Return the (X, Y) coordinate for the center point of the cell that contains the specified text.  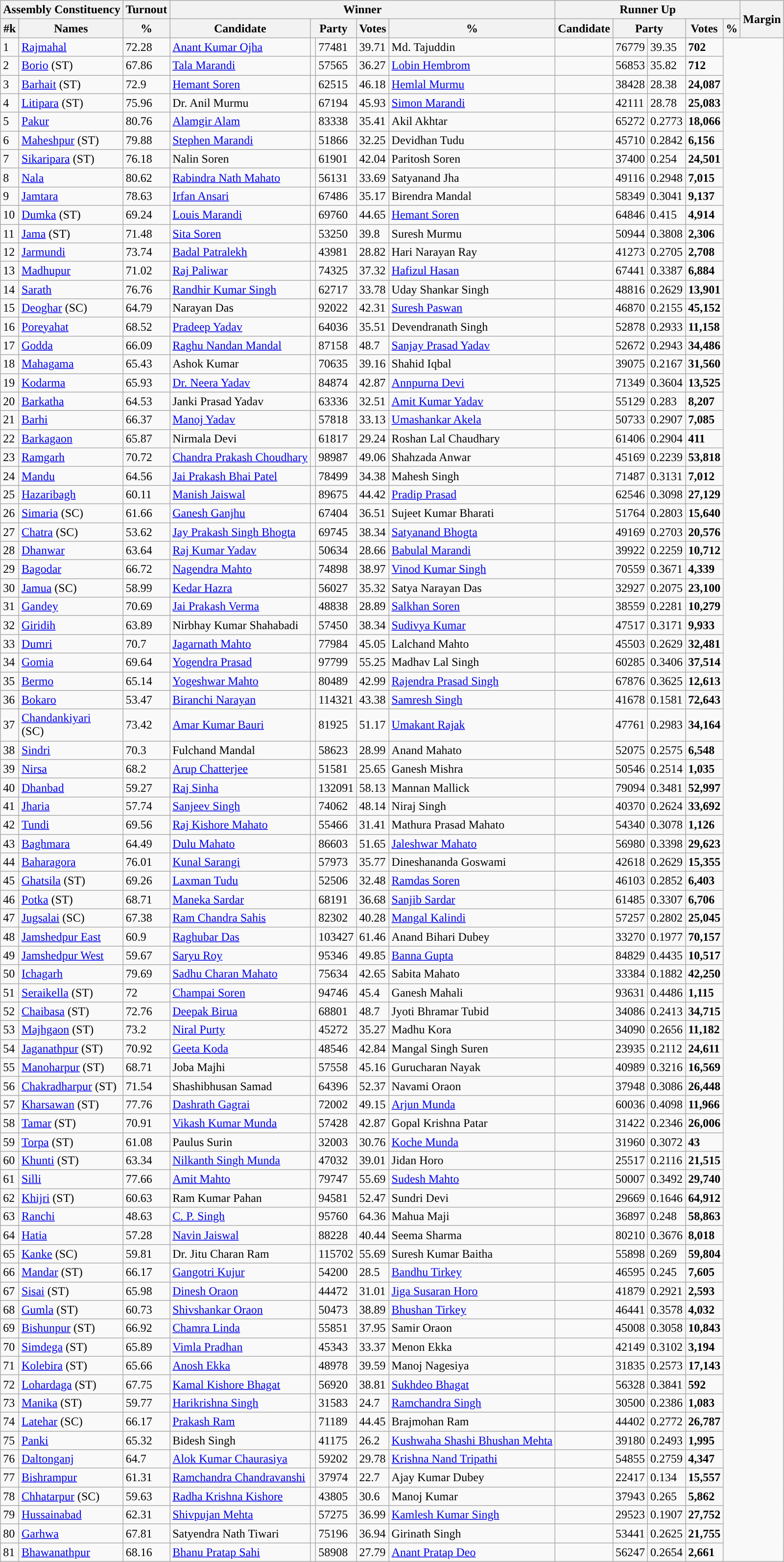
Koche Munda (472, 1142)
Simdega (ST) (71, 1347)
Sundri Devi (472, 1198)
61901 (336, 159)
Rajendra Prasad Singh (472, 681)
Madhu Kora (472, 1030)
Madhav Lal Singh (472, 662)
45343 (336, 1347)
34.38 (373, 476)
Barkatha (71, 401)
5,862 (704, 1496)
42.31 (373, 308)
0.283 (667, 401)
24.7 (373, 1403)
Salkhan Soren (472, 607)
Jiga Susaran Horo (472, 1291)
1,115 (704, 993)
0.2413 (667, 1011)
1 (10, 47)
8,207 (704, 401)
39075 (630, 364)
0.2983 (667, 725)
30.76 (373, 1142)
43981 (336, 252)
Baghmara (71, 843)
0.2155 (667, 308)
75.96 (146, 103)
115702 (336, 1254)
28.66 (373, 551)
1,126 (704, 825)
1,995 (704, 1440)
Samir Oraon (472, 1328)
33270 (630, 937)
39.01 (373, 1161)
36.27 (373, 66)
8 (10, 177)
59.77 (146, 1403)
52506 (336, 881)
17,143 (704, 1366)
64036 (336, 327)
33.37 (373, 1347)
44.65 (373, 215)
0.3671 (667, 569)
18,066 (704, 122)
Sujeet Kumar Bharati (472, 513)
48.63 (146, 1217)
66.37 (146, 420)
57257 (630, 918)
32,481 (704, 644)
0.3808 (667, 234)
Suresh Paswan (472, 308)
79094 (630, 787)
56131 (336, 177)
Sita Soren (240, 234)
Dr. Anil Murmu (240, 103)
41678 (630, 700)
Joba Majhi (240, 1067)
61.46 (373, 937)
9,933 (704, 625)
Nirbhay Kumar Shahabadi (240, 625)
65272 (630, 122)
Dr. Neera Yadav (240, 383)
4,914 (704, 215)
37948 (630, 1086)
Potka (ST) (71, 900)
55466 (336, 825)
Dumri (71, 644)
38 (10, 750)
Vinod Kumar Singh (472, 569)
13,525 (704, 383)
0.1977 (667, 937)
Janki Prasad Yadav (240, 401)
24,501 (704, 159)
49.06 (373, 457)
Dineshananda Goswami (472, 862)
66 (10, 1272)
Sindri (71, 750)
35.27 (373, 1030)
71487 (630, 476)
21,515 (704, 1161)
0.2842 (667, 140)
61.31 (146, 1478)
10,712 (704, 551)
Ramchandra Chandravanshi (240, 1478)
72,643 (704, 700)
31 (10, 607)
70.7 (146, 644)
Latehar (SC) (71, 1421)
49 (10, 955)
C. P. Singh (240, 1217)
1,035 (704, 769)
69760 (336, 215)
52 (10, 1011)
0.3171 (667, 625)
Sukhdeo Bhagat (472, 1384)
Jamtara (71, 196)
25,045 (704, 918)
Chandankiyari(SC) (71, 725)
66.72 (146, 569)
34090 (630, 1030)
62.31 (146, 1515)
53,818 (704, 457)
79 (10, 1515)
0.3041 (667, 196)
74062 (336, 806)
Mandu (71, 476)
38559 (630, 607)
57973 (336, 862)
47032 (336, 1161)
94746 (336, 993)
56980 (630, 843)
Bhawanathpur (71, 1552)
0.2075 (667, 588)
16,569 (704, 1067)
65.43 (146, 364)
0.2167 (667, 364)
Barhi (71, 420)
Hazaribagh (71, 494)
64,912 (704, 1198)
73.2 (146, 1030)
89675 (336, 494)
Manika (ST) (71, 1403)
Hari Narayan Ray (472, 252)
77 (10, 1478)
61406 (630, 439)
71349 (630, 383)
64.53 (146, 401)
Panki (71, 1440)
24,087 (704, 84)
0.3481 (667, 787)
Ganesh Ganjhu (240, 513)
52.37 (373, 1086)
0.269 (667, 1254)
74325 (336, 271)
80210 (630, 1235)
12 (10, 252)
48838 (336, 607)
45503 (630, 644)
20 (10, 401)
Navami Oraon (472, 1086)
45710 (630, 140)
46870 (630, 308)
33.78 (373, 290)
Litipara (ST) (71, 103)
Pradip Prasad (472, 494)
Jyoti Bhramar Tubid (472, 1011)
Mahua Maji (472, 1217)
28.89 (373, 607)
35.77 (373, 862)
53 (10, 1030)
67.38 (146, 918)
Manoj Nagesiya (472, 1366)
62717 (336, 290)
Jamshedpur East (71, 937)
Bhushan Tirkey (472, 1310)
77.66 (146, 1179)
60.11 (146, 494)
57.28 (146, 1235)
9,137 (704, 196)
45,152 (704, 308)
6,884 (704, 271)
62 (10, 1198)
67.81 (146, 1534)
Bishrampur (71, 1478)
Majhgaon (ST) (71, 1030)
0.4098 (667, 1104)
Girinath Singh (472, 1534)
22.7 (373, 1478)
25517 (630, 1161)
0.2575 (667, 750)
25.65 (373, 769)
0.3102 (667, 1347)
98987 (336, 457)
0.1882 (667, 974)
Tamar (ST) (71, 1123)
4 (10, 103)
Rajmahal (71, 47)
63336 (336, 401)
61.08 (146, 1142)
Sudesh Mahto (472, 1179)
Devidhan Tudu (472, 140)
65.98 (146, 1291)
70635 (336, 364)
Tundi (71, 825)
Bagodar (71, 569)
42618 (630, 862)
0.2514 (667, 769)
56328 (630, 1384)
70.3 (146, 750)
87158 (336, 345)
Dinesh Oraon (240, 1291)
67194 (336, 103)
19 (10, 383)
71 (10, 1366)
48546 (336, 1049)
75196 (336, 1534)
Ganesh Mahali (472, 993)
33.13 (373, 420)
67404 (336, 513)
Nirmala Devi (240, 439)
68.52 (146, 327)
62515 (336, 84)
47517 (630, 625)
Chakradharpur (ST) (71, 1086)
Lobin Hembrom (472, 66)
15,557 (704, 1478)
Nalin Soren (240, 159)
Sisai (ST) (71, 1291)
70.92 (146, 1049)
42.84 (373, 1049)
68 (10, 1310)
32.25 (373, 140)
0.3098 (667, 494)
57 (10, 1104)
31.01 (373, 1291)
Laxman Tudu (240, 881)
0.265 (667, 1496)
60285 (630, 662)
Hussainabad (71, 1515)
32003 (336, 1142)
82302 (336, 918)
0.3625 (667, 681)
55129 (630, 401)
Raj Sinha (240, 787)
10,279 (704, 607)
58,863 (704, 1217)
76.76 (146, 290)
57558 (336, 1067)
51764 (630, 513)
55 (10, 1067)
78.63 (146, 196)
Shashibhusan Samad (240, 1086)
Jama (ST) (71, 234)
58.13 (373, 787)
20,576 (704, 532)
65.87 (146, 439)
42,250 (704, 974)
Amit Kumar Yadav (472, 401)
39 (10, 769)
66.92 (146, 1328)
39.59 (373, 1366)
0.1581 (667, 700)
Jay Prakash Singh Bhogta (240, 532)
Barkagaon (71, 439)
Manish Jaiswal (240, 494)
39180 (630, 1440)
Bhanu Pratap Sahi (240, 1552)
0.4435 (667, 955)
Sadhu Charan Mahato (240, 974)
38428 (630, 84)
76 (10, 1459)
15,640 (704, 513)
11,182 (704, 1030)
0.3307 (667, 900)
Gopal Krishna Patar (472, 1123)
31.41 (373, 825)
48 (10, 937)
Amit Mahto (240, 1179)
67 (10, 1291)
44402 (630, 1421)
45.4 (373, 993)
7,012 (704, 476)
Raghubar Das (240, 937)
0.3398 (667, 843)
36.99 (373, 1515)
Sikaripara (ST) (71, 159)
39.35 (667, 47)
7 (10, 159)
0.2239 (667, 457)
56027 (336, 588)
53441 (630, 1534)
Shahid Iqbal (472, 364)
3,194 (704, 1347)
0.2943 (667, 345)
0.3492 (667, 1179)
49.85 (373, 955)
22 (10, 439)
0.3216 (667, 1067)
Paritosh Soren (472, 159)
42 (10, 825)
75634 (336, 974)
Dr. Jitu Charan Ram (240, 1254)
10,517 (704, 955)
Giridih (71, 625)
80.76 (146, 122)
17 (10, 345)
0.2346 (667, 1123)
Silli (71, 1179)
42.65 (373, 974)
26.2 (373, 1440)
Banna Gupta (472, 955)
Suresh Murmu (472, 234)
6,156 (704, 140)
69.56 (146, 825)
Amar Kumar Bauri (240, 725)
45.05 (373, 644)
11,966 (704, 1104)
62546 (630, 494)
68.16 (146, 1552)
32.48 (373, 881)
Ramdas Soren (472, 881)
Nala (71, 177)
702 (704, 47)
60.73 (146, 1310)
Chaibasa (ST) (71, 1011)
63 (10, 1217)
Hafizul Hasan (472, 271)
Jaleshwar Mahato (472, 843)
84829 (630, 955)
Champai Soren (240, 993)
72.9 (146, 84)
Ajay Kumar Dubey (472, 1478)
Ghatsila (ST) (71, 881)
Shivshankar Oraon (240, 1310)
38.81 (373, 1384)
Ranchi (71, 1217)
67441 (630, 271)
79747 (336, 1179)
52672 (630, 345)
61 (10, 1179)
6 (10, 140)
48816 (630, 290)
57450 (336, 625)
76.01 (146, 862)
Shahzada Anwar (472, 457)
65.89 (146, 1347)
0.1646 (667, 1198)
Yogeshwar Mahto (240, 681)
27 (10, 532)
0.3131 (667, 476)
7,605 (704, 1272)
37943 (630, 1496)
36.94 (373, 1534)
Kunal Sarangi (240, 862)
12,613 (704, 681)
Dumka (ST) (71, 215)
80.62 (146, 177)
34086 (630, 1011)
0.2654 (667, 1552)
Satya Narayan Das (472, 588)
Dhanbad (71, 787)
65.66 (146, 1366)
Khijri (ST) (71, 1198)
0.2259 (667, 551)
Sudivya Kumar (472, 625)
68801 (336, 1011)
Birendra Mandal (472, 196)
40.44 (373, 1235)
0.2573 (667, 1366)
71.54 (146, 1086)
Brajmohan Ram (472, 1421)
68191 (336, 900)
65.93 (146, 383)
13,901 (704, 290)
50 (10, 974)
22417 (630, 1478)
2,306 (704, 234)
Biranchi Narayan (240, 700)
9 (10, 196)
Jugsalai (SC) (71, 918)
78499 (336, 476)
35.17 (373, 196)
37.95 (373, 1328)
Geeta Koda (240, 1049)
0.2116 (667, 1161)
53.47 (146, 700)
Bidesh Singh (240, 1440)
75 (10, 1440)
47 (10, 918)
Sanjib Sardar (472, 900)
34,486 (704, 345)
35.32 (373, 588)
57.74 (146, 806)
95760 (336, 1217)
Torpa (ST) (71, 1142)
Manoj Yadav (240, 420)
26,448 (704, 1086)
Anand Bihari Dubey (472, 937)
0.4486 (667, 993)
0.3387 (667, 271)
71.02 (146, 271)
Umashankar Akela (472, 420)
0.2112 (667, 1049)
Chamra Linda (240, 1328)
40989 (630, 1067)
Margin (762, 19)
411 (704, 439)
Garhwa (71, 1534)
Lohardaga (ST) (71, 1384)
50634 (336, 551)
29.24 (373, 439)
Baharagora (71, 862)
48.14 (373, 806)
Mangal Kalindi (472, 918)
0.2933 (667, 327)
74 (10, 1421)
Simon Marandi (472, 103)
51 (10, 993)
59.63 (146, 1496)
34,715 (704, 1011)
Satyendra Nath Tiwari (240, 1534)
46441 (630, 1310)
95346 (336, 955)
57818 (336, 420)
36.68 (373, 900)
42.99 (373, 681)
0.134 (667, 1478)
6,706 (704, 900)
59.27 (146, 787)
15 (10, 308)
37974 (336, 1478)
64.79 (146, 308)
10,843 (704, 1328)
30.6 (373, 1496)
61.66 (146, 513)
Jai Prakash Verma (240, 607)
50473 (336, 1310)
0.3676 (667, 1235)
39.71 (373, 47)
32927 (630, 588)
Mangal Singh Suren (472, 1049)
76779 (630, 47)
43.38 (373, 700)
77481 (336, 47)
0.2904 (667, 439)
Ramchandra Singh (472, 1403)
72002 (336, 1104)
Jagarnath Mahto (240, 644)
0.3841 (667, 1384)
0.2921 (667, 1291)
33384 (630, 974)
Gumla (ST) (71, 1310)
Gangotri Kujur (240, 1272)
61817 (336, 439)
64.36 (373, 1217)
Mathura Prasad Mahato (472, 825)
70 (10, 1347)
Jamua (SC) (71, 588)
Tala Marandi (240, 66)
42.04 (373, 159)
Raj Kumar Yadav (240, 551)
23,100 (704, 588)
44472 (336, 1291)
0.2802 (667, 918)
10 (10, 215)
Harikrishna Singh (240, 1403)
39.8 (373, 234)
0.2705 (667, 252)
11 (10, 234)
70.91 (146, 1123)
21 (10, 420)
64.49 (146, 843)
Turnout (146, 10)
68.2 (146, 769)
51581 (336, 769)
2,708 (704, 252)
80 (10, 1534)
Fulchand Mandal (240, 750)
46595 (630, 1272)
59 (10, 1142)
59.67 (146, 955)
Arjun Munda (472, 1104)
Radha Krishna Kishore (240, 1496)
Winner (362, 10)
28 (10, 551)
Madhupur (71, 271)
50944 (630, 234)
63.34 (146, 1161)
54340 (630, 825)
73 (10, 1403)
42111 (630, 103)
6,403 (704, 881)
0.2759 (667, 1459)
60.63 (146, 1198)
29523 (630, 1515)
0.1907 (667, 1515)
132091 (336, 787)
59.81 (146, 1254)
21,755 (704, 1534)
Gomia (71, 662)
Navin Jaiswal (240, 1235)
Seraikella (ST) (71, 993)
4,032 (704, 1310)
4,339 (704, 569)
41273 (630, 252)
37.32 (373, 271)
Kamlesh Kumar Singh (472, 1515)
Ashok Kumar (240, 364)
Borio (ST) (71, 66)
73.74 (146, 252)
Ramgarh (71, 457)
35 (10, 681)
24 (10, 476)
0.2772 (667, 1421)
60036 (630, 1104)
Hemlal Murmu (472, 84)
33,692 (704, 806)
58623 (336, 750)
70.69 (146, 607)
29669 (630, 1198)
36897 (630, 1217)
Anand Mahato (472, 750)
2 (10, 66)
Roshan Lal Chaudhary (472, 439)
56920 (336, 1384)
Deepak Birua (240, 1011)
Annpurna Devi (472, 383)
0.2624 (667, 806)
52,997 (704, 787)
Kodarma (71, 383)
64.56 (146, 476)
38.97 (373, 569)
Samresh Singh (472, 700)
54 (10, 1049)
Pakur (71, 122)
Bokaro (71, 700)
37400 (630, 159)
40.28 (373, 918)
59202 (336, 1459)
56247 (630, 1552)
54855 (630, 1459)
44 (10, 862)
81 (10, 1552)
32 (10, 625)
37 (10, 725)
46 (10, 900)
Chhatarpur (SC) (71, 1496)
26,787 (704, 1421)
Satyanand Bhogta (472, 532)
38.89 (373, 1310)
Lalchand Mahto (472, 644)
23935 (630, 1049)
Mahesh Singh (472, 476)
45 (10, 881)
Kushwaha Shashi Bhushan Mehta (472, 1440)
83338 (336, 122)
40370 (630, 806)
Nilkanth Singh Munda (240, 1161)
Umakant Rajak (472, 725)
Nirsa (71, 769)
78 (10, 1496)
59,804 (704, 1254)
Paulus Surin (240, 1142)
0.3058 (667, 1328)
58.99 (146, 588)
69.24 (146, 215)
2,661 (704, 1552)
Vikash Kumar Munda (240, 1123)
69745 (336, 532)
2,593 (704, 1291)
8,018 (704, 1235)
0.3578 (667, 1310)
Arup Chatterjee (240, 769)
35.82 (667, 66)
58908 (336, 1552)
#k (10, 28)
31583 (336, 1403)
24,611 (704, 1049)
79.88 (146, 140)
63.89 (146, 625)
Mandar (ST) (71, 1272)
84874 (336, 383)
15,355 (704, 862)
Raghu Nandan Mandal (240, 345)
41 (10, 806)
11,158 (704, 327)
94581 (336, 1198)
81925 (336, 725)
50007 (630, 1179)
Nagendra Mahto (240, 569)
33 (10, 644)
27,129 (704, 494)
0.248 (667, 1217)
70.72 (146, 457)
Godda (71, 345)
0.2386 (667, 1403)
67.75 (146, 1384)
0.2656 (667, 1030)
70559 (630, 569)
4,347 (704, 1459)
65 (10, 1254)
0.3406 (667, 662)
57428 (336, 1123)
35.51 (373, 327)
50733 (630, 420)
Gurucharan Nayak (472, 1067)
49116 (630, 177)
Sanjay Prasad Yadav (472, 345)
592 (704, 1384)
31,560 (704, 364)
50546 (630, 769)
Daltonganj (71, 1459)
67486 (336, 196)
6,548 (704, 750)
Khunti (ST) (71, 1161)
34 (10, 662)
49169 (630, 532)
51.65 (373, 843)
39.16 (373, 364)
Barhait (ST) (71, 84)
Manoharpur (ST) (71, 1067)
34,164 (704, 725)
0.2852 (667, 881)
93631 (630, 993)
52.47 (373, 1198)
Jarmundi (71, 252)
64396 (336, 1086)
Kanke (SC) (71, 1254)
37,514 (704, 662)
69 (10, 1328)
64 (10, 1235)
0.2703 (667, 532)
55851 (336, 1328)
67.86 (146, 66)
66.09 (146, 345)
70,157 (704, 937)
Prakash Ram (240, 1421)
42149 (630, 1347)
58 (10, 1123)
Dulu Mahato (240, 843)
31960 (630, 1142)
71.48 (146, 234)
47761 (630, 725)
Sarath (71, 290)
Babulal Marandi (472, 551)
0.2948 (667, 177)
79.69 (146, 974)
67876 (630, 681)
52075 (630, 750)
26,006 (704, 1123)
Deoghar (SC) (71, 308)
Jamshedpur West (71, 955)
Narayan Das (240, 308)
29,623 (704, 843)
Shivpujan Mehta (240, 1515)
Chandra Prakash Choudhary (240, 457)
Irfan Ansari (240, 196)
32.51 (373, 401)
0.2907 (667, 420)
41175 (336, 1440)
28.82 (373, 252)
56853 (630, 66)
73.42 (146, 725)
57565 (336, 66)
92022 (336, 308)
76.18 (146, 159)
0.245 (667, 1272)
71189 (336, 1421)
33.69 (373, 177)
Gandey (71, 607)
45008 (630, 1328)
63.64 (146, 551)
88228 (336, 1235)
Niral Purty (240, 1030)
Randhir Kumar Singh (240, 290)
26 (10, 513)
16 (10, 327)
Yogendra Prasad (240, 662)
69.64 (146, 662)
36 (10, 700)
80489 (336, 681)
Simaria (SC) (71, 513)
45169 (630, 457)
53.62 (146, 532)
Maneka Sardar (240, 900)
25,083 (704, 103)
Poreyahat (71, 327)
28.78 (667, 103)
0.3078 (667, 825)
53250 (336, 234)
Ram Chandra Sahis (240, 918)
Jaganathpur (ST) (71, 1049)
Dashrath Gagrai (240, 1104)
Uday Shankar Singh (472, 290)
43805 (336, 1496)
31835 (630, 1366)
77.76 (146, 1104)
54200 (336, 1272)
Kolebira (ST) (71, 1366)
Pradeep Yadav (240, 327)
Alamgir Alam (240, 122)
29.78 (373, 1459)
Ganesh Mishra (472, 769)
Anant Kumar Ojha (240, 47)
Jai Prakash Bhai Patel (240, 476)
48978 (336, 1366)
51.17 (373, 725)
Chatra (SC) (71, 532)
30 (10, 588)
45272 (336, 1030)
3 (10, 84)
23 (10, 457)
Satyanand Jha (472, 177)
Ichagarh (71, 974)
35.41 (373, 122)
28.38 (667, 84)
57275 (336, 1515)
49.15 (373, 1104)
Runner Up (648, 10)
103427 (336, 937)
0.254 (667, 159)
64.7 (146, 1459)
77984 (336, 644)
Raj Kishore Mahato (240, 825)
Stephen Marandi (240, 140)
58349 (630, 196)
Sabita Mahato (472, 974)
7,085 (704, 420)
Kharsawan (ST) (71, 1104)
0.2625 (667, 1534)
0.2493 (667, 1440)
64846 (630, 215)
65.32 (146, 1440)
0.2281 (667, 607)
0.3072 (667, 1142)
72.28 (146, 47)
114321 (336, 700)
Bandhu Tirkey (472, 1272)
29,740 (704, 1179)
41879 (630, 1291)
46.18 (373, 84)
Md. Tajuddin (472, 47)
65.14 (146, 681)
Devendranath Singh (472, 327)
39922 (630, 551)
55.25 (373, 662)
27.79 (373, 1552)
Manoj Kumar (472, 1496)
44.42 (373, 494)
18 (10, 364)
712 (704, 66)
Sanjeev Singh (240, 806)
Jidan Horo (472, 1161)
0.3086 (667, 1086)
Dhanwar (71, 551)
Saryu Roy (240, 955)
7,015 (704, 177)
Ram Kumar Pahan (240, 1198)
Assembly Constituency (62, 10)
Mahagama (71, 364)
Maheshpur (ST) (71, 140)
52878 (630, 327)
Badal Patralekh (240, 252)
31422 (630, 1123)
Louis Marandi (240, 215)
60.9 (146, 937)
0.415 (667, 215)
28.5 (373, 1272)
Names (71, 28)
Niraj Singh (472, 806)
Anant Pratap Deo (472, 1552)
Mannan Mallick (472, 787)
51866 (336, 140)
44.45 (373, 1421)
Bermo (71, 681)
Bishunpur (ST) (71, 1328)
Akil Akhtar (472, 122)
28.99 (373, 750)
Krishna Nand Tripathi (472, 1459)
25 (10, 494)
45.16 (373, 1067)
72.76 (146, 1011)
61485 (630, 900)
14 (10, 290)
Hatia (71, 1235)
Rabindra Nath Mahato (240, 177)
0.2773 (667, 122)
Raj Paliwar (240, 271)
0.3604 (667, 383)
Menon Ekka (472, 1347)
27,752 (704, 1515)
Kedar Hazra (240, 588)
Jharia (71, 806)
36.51 (373, 513)
86603 (336, 843)
Vimla Pradhan (240, 1347)
5 (10, 122)
Kamal Kishore Bhagat (240, 1384)
40 (10, 787)
Anosh Ekka (240, 1366)
56 (10, 1086)
29 (10, 569)
0.2803 (667, 513)
1,083 (704, 1403)
69.26 (146, 881)
Seema Sharma (472, 1235)
Alok Kumar Chaurasiya (240, 1459)
Suresh Kumar Baitha (472, 1254)
55898 (630, 1254)
97799 (336, 662)
74898 (336, 569)
45.93 (373, 103)
46103 (630, 881)
60 (10, 1161)
13 (10, 271)
30500 (630, 1403)
